Pinpoint the cell where the given text exists, returning its (X, Y) midpoint coordinate. 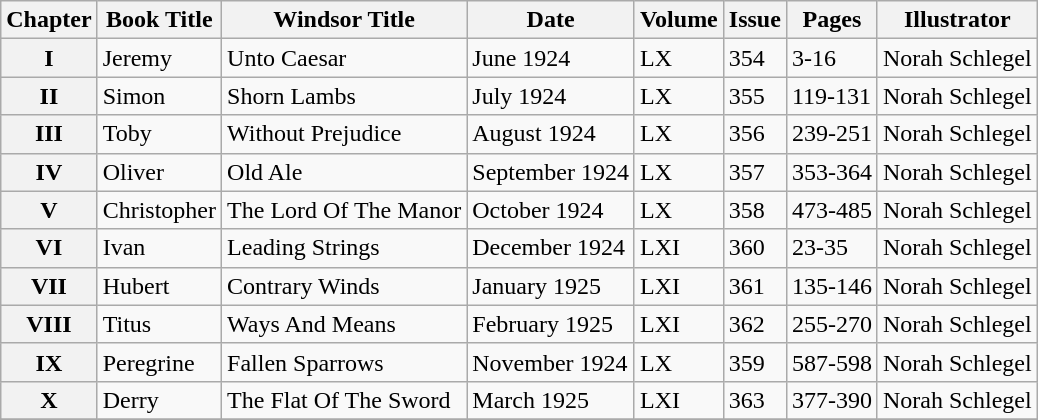
The Flat Of The Sword (344, 400)
VII (49, 286)
Date (551, 20)
377-390 (832, 400)
Volume (678, 20)
358 (754, 210)
Unto Caesar (344, 58)
Illustrator (957, 20)
Book Title (159, 20)
The Lord Of The Manor (344, 210)
October 1924 (551, 210)
119-131 (832, 96)
IX (49, 362)
356 (754, 134)
255-270 (832, 324)
362 (754, 324)
VI (49, 248)
360 (754, 248)
IV (49, 172)
Hubert (159, 286)
361 (754, 286)
Titus (159, 324)
355 (754, 96)
135-146 (832, 286)
March 1925 (551, 400)
Shorn Lambs (344, 96)
V (49, 210)
Toby (159, 134)
Simon (159, 96)
February 1925 (551, 324)
I (49, 58)
354 (754, 58)
December 1924 (551, 248)
359 (754, 362)
X (49, 400)
363 (754, 400)
Peregrine (159, 362)
Oliver (159, 172)
Contrary Winds (344, 286)
Fallen Sparrows (344, 362)
Issue (754, 20)
Windsor Title (344, 20)
357 (754, 172)
239-251 (832, 134)
July 1924 (551, 96)
353-364 (832, 172)
587-598 (832, 362)
Christopher (159, 210)
Chapter (49, 20)
Without Prejudice (344, 134)
23-35 (832, 248)
Old Ale (344, 172)
III (49, 134)
VIII (49, 324)
September 1924 (551, 172)
November 1924 (551, 362)
August 1924 (551, 134)
Ways And Means (344, 324)
Leading Strings (344, 248)
II (49, 96)
Ivan (159, 248)
Pages (832, 20)
Jeremy (159, 58)
June 1924 (551, 58)
473-485 (832, 210)
Derry (159, 400)
January 1925 (551, 286)
3-16 (832, 58)
